Find where the given text appears and provide that cell's center as (X, Y) coordinate. 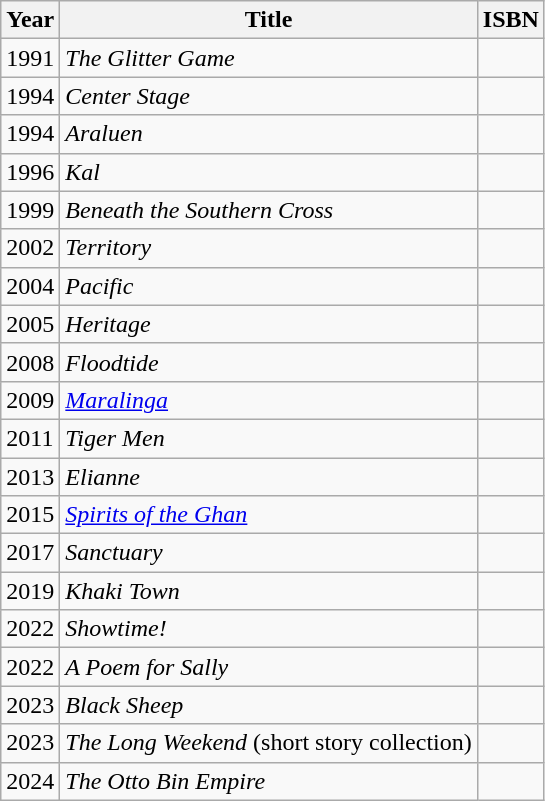
2011 (30, 438)
1996 (30, 172)
2013 (30, 477)
Khaki Town (268, 591)
2015 (30, 515)
Sanctuary (268, 553)
2008 (30, 362)
Heritage (268, 324)
2019 (30, 591)
Tiger Men (268, 438)
The Otto Bin Empire (268, 781)
ISBN (510, 20)
1991 (30, 58)
Floodtide (268, 362)
Territory (268, 248)
Elianne (268, 477)
1999 (30, 210)
2009 (30, 400)
Kal (268, 172)
Showtime! (268, 629)
The Glitter Game (268, 58)
2017 (30, 553)
Pacific (268, 286)
2024 (30, 781)
Maralinga (268, 400)
2002 (30, 248)
2005 (30, 324)
Title (268, 20)
Araluen (268, 134)
Beneath the Southern Cross (268, 210)
2004 (30, 286)
Center Stage (268, 96)
Year (30, 20)
Black Sheep (268, 705)
The Long Weekend (short story collection) (268, 743)
Spirits of the Ghan (268, 515)
A Poem for Sally (268, 667)
